Capture the cell that displays the provided text and extract its (x, y) central coordinate. 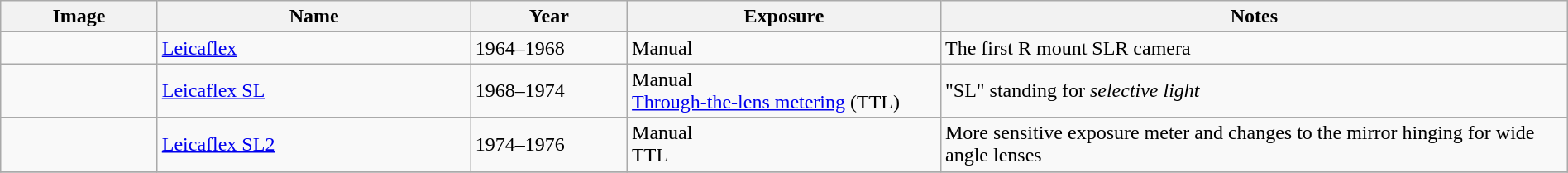
Year (549, 17)
ManualTTL (784, 144)
Leicaflex SL2 (314, 144)
1974–1976 (549, 144)
The first R mount SLR camera (1254, 48)
Exposure (784, 17)
1964–1968 (549, 48)
ManualThrough-the-lens metering (TTL) (784, 91)
Image (79, 17)
Leicaflex SL (314, 91)
"SL" standing for selective light (1254, 91)
Name (314, 17)
Manual (784, 48)
More sensitive exposure meter and changes to the mirror hinging for wide angle lenses (1254, 144)
Notes (1254, 17)
1968–1974 (549, 91)
Leicaflex (314, 48)
